Determine the (x, y) coordinate at the center of the cell enclosing the given text.  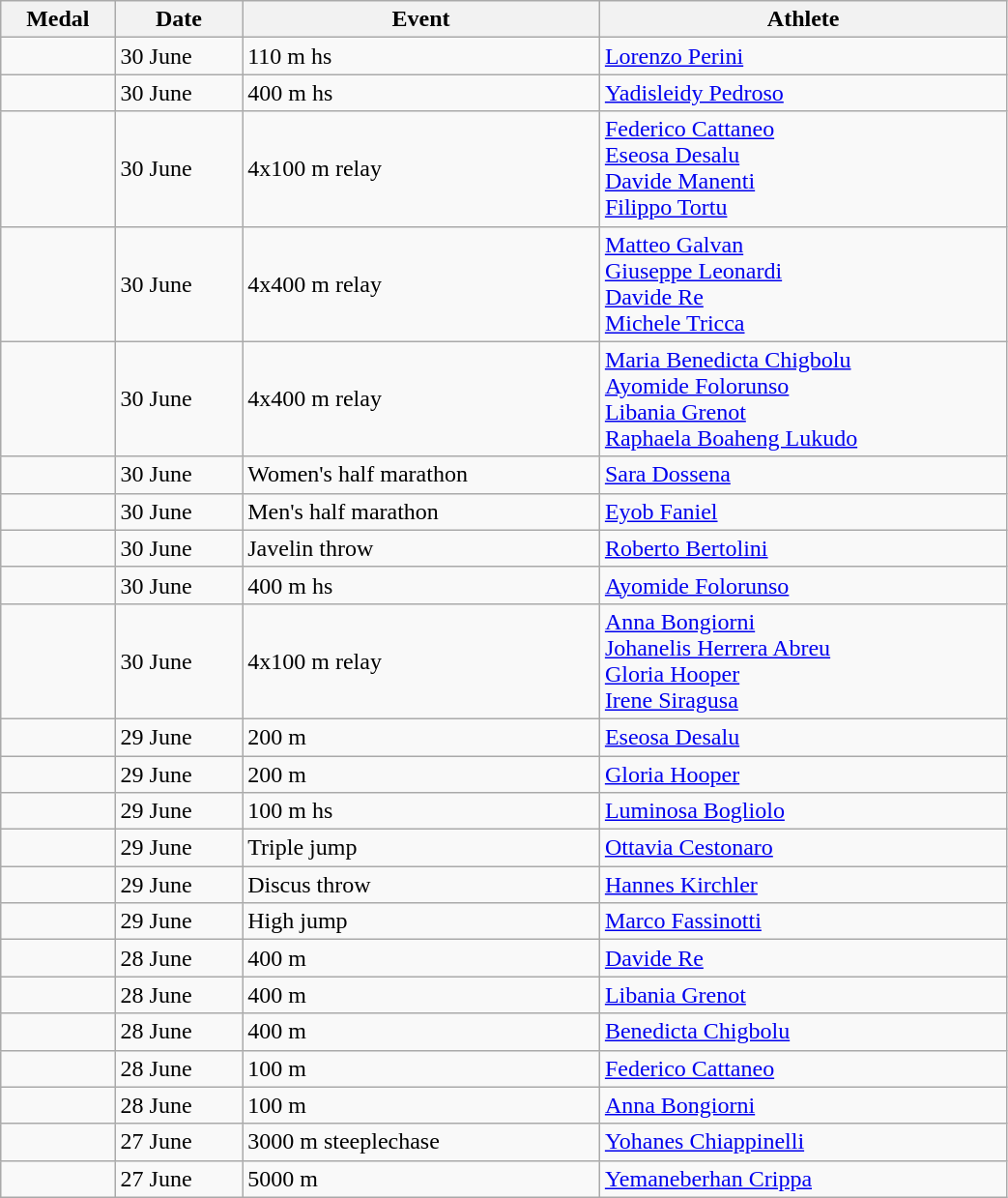
Discus throw (421, 885)
Roberto Bertolini (803, 548)
Anna BongiorniJohanelis Herrera AbreuGloria HooperIrene Siragusa (803, 661)
100 m hs (421, 811)
Davide Re (803, 958)
5000 m (421, 1179)
Libania Grenot (803, 995)
110 m hs (421, 56)
Yohanes Chiappinelli (803, 1142)
Javelin throw (421, 548)
High jump (421, 921)
Lorenzo Perini (803, 56)
Women's half marathon (421, 475)
Matteo GalvanGiuseppe LeonardiDavide ReMichele Tricca (803, 284)
3000 m steeplechase (421, 1142)
Hannes Kirchler (803, 885)
Gloria Hooper (803, 774)
Men's half marathon (421, 511)
Sara Dossena (803, 475)
Ottavia Cestonaro (803, 848)
Federico Cattaneo (803, 1068)
Maria Benedicta ChigboluAyomide FolorunsoLibania GrenotRaphaela Boaheng Lukudo (803, 398)
Event (421, 19)
Eyob Faniel (803, 511)
Yadisleidy Pedroso (803, 93)
Ayomide Folorunso (803, 585)
Date (179, 19)
Athlete (803, 19)
Anna Bongiorni (803, 1105)
Benedicta Chigbolu (803, 1032)
Medal (58, 19)
Luminosa Bogliolo (803, 811)
Triple jump (421, 848)
Yemaneberhan Crippa (803, 1179)
Federico CattaneoEseosa DesaluDavide ManentiFilippo Tortu (803, 168)
Marco Fassinotti (803, 921)
Eseosa Desalu (803, 737)
